Detect which cell encompasses the target text, then output its [x, y] center coordinate. 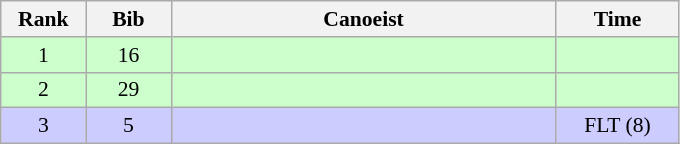
FLT (8) [618, 126]
5 [128, 126]
29 [128, 90]
16 [128, 55]
3 [44, 126]
Time [618, 19]
Bib [128, 19]
Canoeist [364, 19]
1 [44, 55]
Rank [44, 19]
2 [44, 90]
